Capture the cell that displays the provided text and extract its (X, Y) central coordinate. 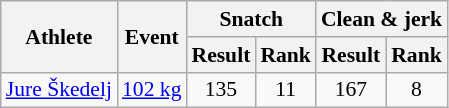
102 kg (152, 90)
167 (351, 90)
Jure Škedelj (59, 90)
Athlete (59, 36)
Event (152, 36)
Clean & jerk (382, 19)
8 (416, 90)
11 (286, 90)
135 (220, 90)
Snatch (250, 19)
